Find where the given text appears and provide that cell's center as [x, y] coordinate. 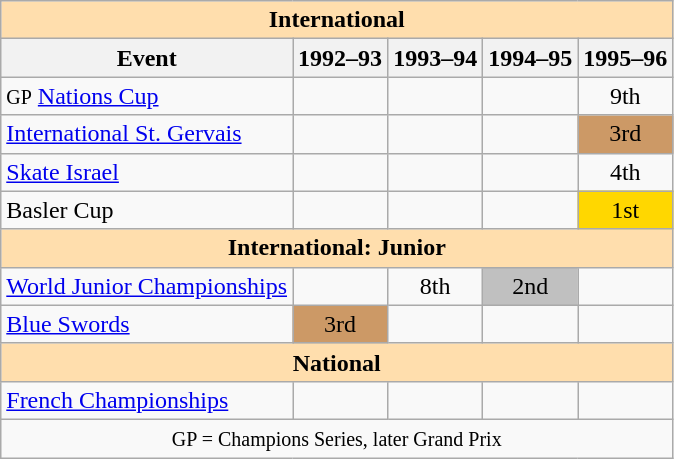
International: Junior [337, 248]
Event [147, 58]
1st [626, 210]
National [337, 362]
International [337, 20]
4th [626, 172]
1992–93 [340, 58]
Blue Swords [147, 324]
GP Nations Cup [147, 96]
International St. Gervais [147, 134]
1993–94 [436, 58]
2nd [530, 286]
World Junior Championships [147, 286]
9th [626, 96]
French Championships [147, 400]
1994–95 [530, 58]
8th [436, 286]
Basler Cup [147, 210]
GP = Champions Series, later Grand Prix [337, 438]
Skate Israel [147, 172]
1995–96 [626, 58]
